Find where the given text appears and provide that cell's center as (X, Y) coordinate. 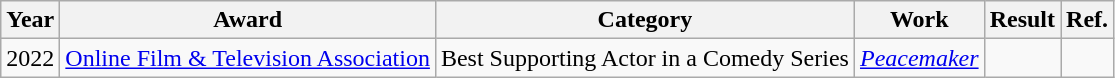
Year (30, 20)
Peacemaker (919, 58)
Category (644, 20)
Best Supporting Actor in a Comedy Series (644, 58)
2022 (30, 58)
Online Film & Television Association (248, 58)
Ref. (1088, 20)
Result (1022, 20)
Work (919, 20)
Award (248, 20)
